Output the [x, y] coordinate of the center of the cell containing the given text.  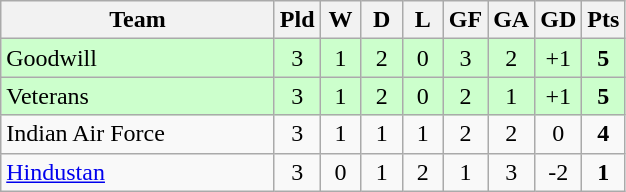
-2 [558, 172]
4 [604, 134]
D [382, 20]
L [422, 20]
Pld [297, 20]
GD [558, 20]
GA [512, 20]
W [340, 20]
Goodwill [138, 58]
Veterans [138, 96]
GF [465, 20]
Hindustan [138, 172]
Team [138, 20]
Pts [604, 20]
Indian Air Force [138, 134]
